Pinpoint the cell where the given text exists, returning its (X, Y) midpoint coordinate. 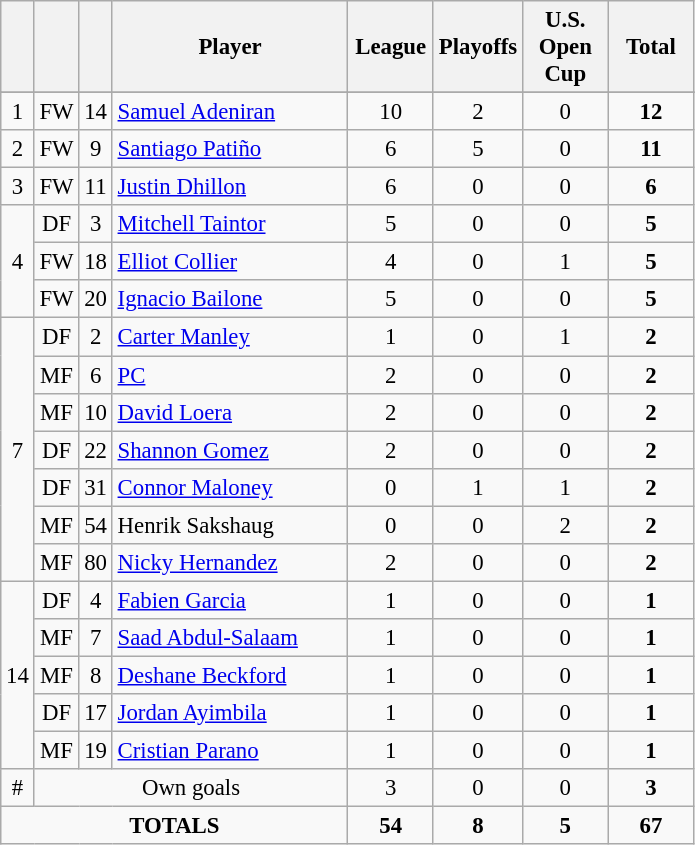
Own goals (191, 788)
PC (230, 375)
Justin Dhillon (230, 187)
Jordan Ayimbila (230, 713)
Mitchell Taintor (230, 224)
20 (96, 299)
80 (96, 563)
67 (651, 826)
U.S. Open Cup (566, 47)
League (391, 47)
31 (96, 487)
Nicky Hernandez (230, 563)
22 (96, 450)
Shannon Gomez (230, 450)
Santiago Patiño (230, 149)
Ignacio Bailone (230, 299)
Carter Manley (230, 337)
Saad Abdul-Salaam (230, 638)
Cristian Parano (230, 751)
David Loera (230, 412)
19 (96, 751)
Total (651, 47)
Player (230, 47)
Samuel Adeniran (230, 112)
Fabien Garcia (230, 600)
Henrik Sakshaug (230, 525)
TOTALS (174, 826)
12 (651, 112)
Playoffs (478, 47)
# (18, 788)
Elliot Collier (230, 262)
18 (96, 262)
17 (96, 713)
Connor Maloney (230, 487)
Deshane Beckford (230, 675)
9 (96, 149)
